Capture the cell that displays the provided text and extract its (X, Y) central coordinate. 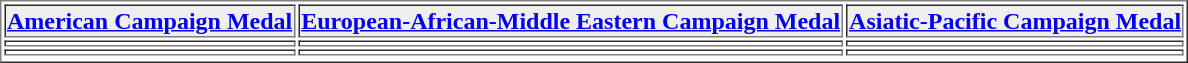
American Campaign Medal (150, 20)
Asiatic-Pacific Campaign Medal (1015, 20)
European-African-Middle Eastern Campaign Medal (570, 20)
